Scan for the cell matching the given text and deliver its [X, Y] coordinate at center. 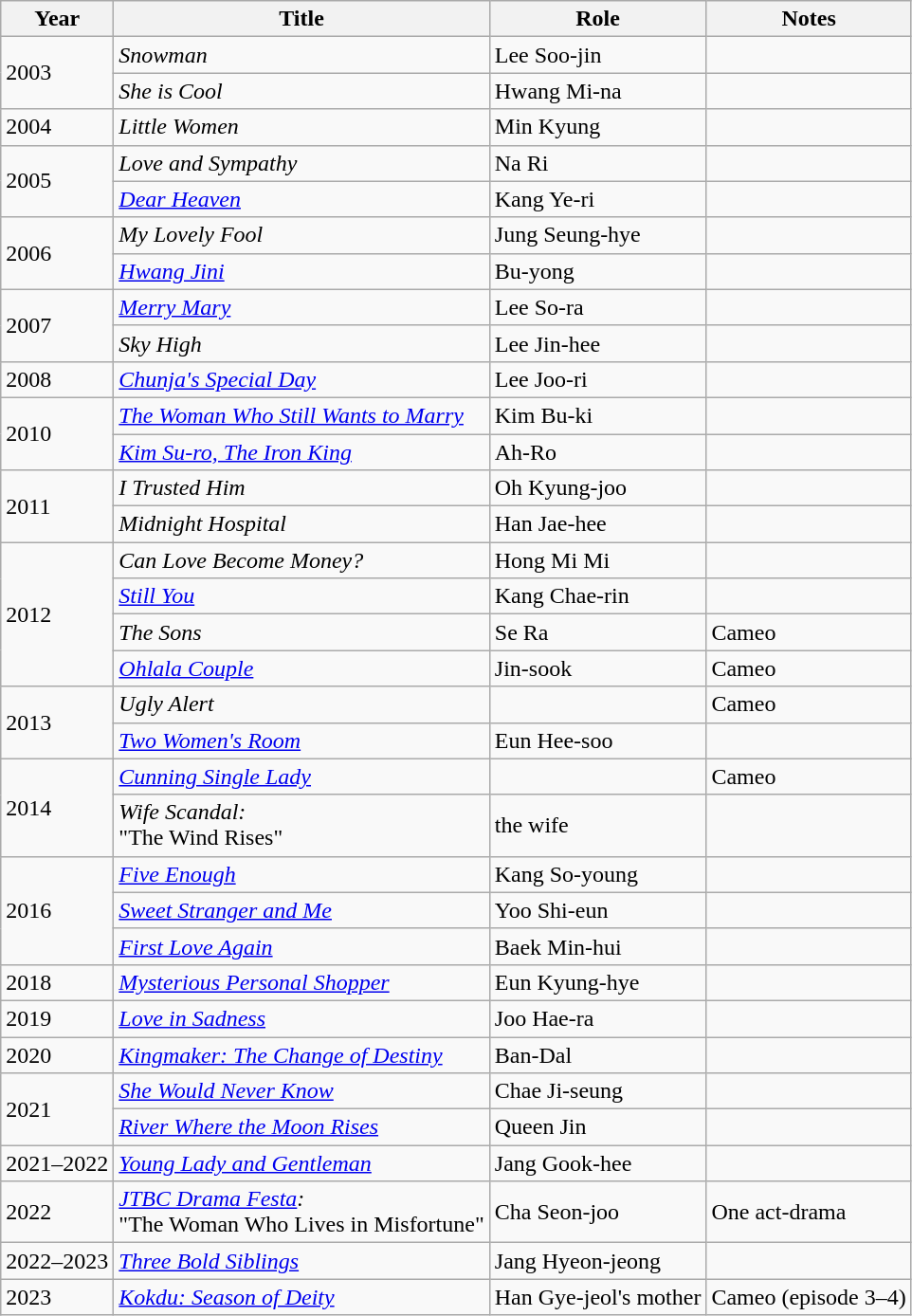
2022–2023 [57, 1261]
Hong Mi Mi [597, 560]
River Where the Moon Rises [301, 1127]
Role [597, 19]
2019 [57, 1018]
Midnight Hospital [301, 524]
Baek Min-hui [597, 946]
The Sons [301, 632]
Sky High [301, 343]
Ah-Ro [597, 452]
Kim Bu-ki [597, 415]
Lee Joo-ri [597, 379]
Snowman [301, 55]
Jang Gook-hee [597, 1163]
The Woman Who Still Wants to Marry [301, 415]
Title [301, 19]
First Love Again [301, 946]
2022 [57, 1212]
2021–2022 [57, 1163]
Han Gye-jeol's mother [597, 1297]
Hwang Jini [301, 271]
Lee Soo-jin [597, 55]
Kang So-young [597, 874]
Two Women's Room [301, 740]
Chunja's Special Day [301, 379]
2020 [57, 1055]
2018 [57, 982]
2012 [57, 614]
2023 [57, 1297]
Han Jae-hee [597, 524]
2016 [57, 910]
Mysterious Personal Shopper [301, 982]
Dear Heaven [301, 199]
Eun Hee-soo [597, 740]
Lee So-ra [597, 307]
My Lovely Fool [301, 235]
Year [57, 19]
2021 [57, 1109]
2007 [57, 325]
2008 [57, 379]
Bu-yong [597, 271]
Lee Jin-hee [597, 343]
Three Bold Siblings [301, 1261]
Kokdu: Season of Deity [301, 1297]
Love in Sadness [301, 1018]
2006 [57, 253]
2014 [57, 808]
2013 [57, 722]
Little Women [301, 127]
Jang Hyeon-jeong [597, 1261]
JTBC Drama Festa:"The Woman Who Lives in Misfortune" [301, 1212]
She Would Never Know [301, 1091]
Kingmaker: The Change of Destiny [301, 1055]
Young Lady and Gentleman [301, 1163]
She is Cool [301, 91]
Queen Jin [597, 1127]
Hwang Mi-na [597, 91]
Can Love Become Money? [301, 560]
Jung Seung-hye [597, 235]
Chae Ji-seung [597, 1091]
Kim Su-ro, The Iron King [301, 452]
Cunning Single Lady [301, 777]
Na Ri [597, 163]
2003 [57, 73]
Oh Kyung-joo [597, 488]
I Trusted Him [301, 488]
Min Kyung [597, 127]
Ohlala Couple [301, 668]
Kang Chae-rin [597, 596]
Ugly Alert [301, 704]
Eun Kyung-hye [597, 982]
Love and Sympathy [301, 163]
Sweet Stranger and Me [301, 910]
2004 [57, 127]
Kang Ye-ri [597, 199]
One act-drama [809, 1212]
2011 [57, 506]
2005 [57, 181]
Ban-Dal [597, 1055]
Joo Hae-ra [597, 1018]
Notes [809, 19]
2010 [57, 433]
Merry Mary [301, 307]
the wife [597, 825]
Jin-sook [597, 668]
Five Enough [301, 874]
Cameo (episode 3–4) [809, 1297]
Cha Seon-joo [597, 1212]
Yoo Shi-eun [597, 910]
Still You [301, 596]
Wife Scandal:"The Wind Rises" [301, 825]
Se Ra [597, 632]
